Provide the (x, y) coordinate of the cell's center where the given text is located.  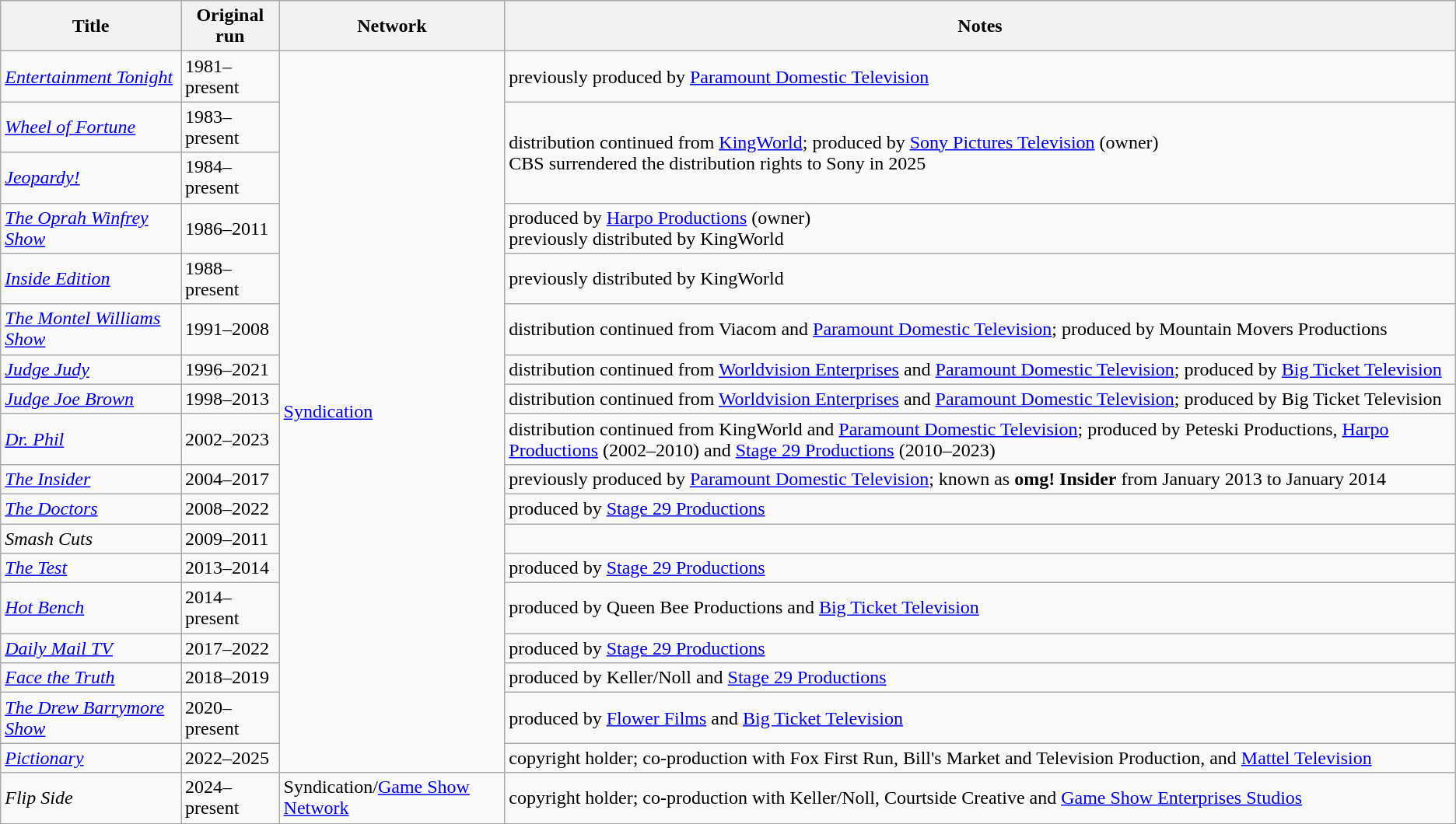
previously produced by Paramount Domestic Television (980, 76)
previously distributed by KingWorld (980, 278)
1996–2021 (230, 369)
The Doctors (91, 508)
Title (91, 26)
2008–2022 (230, 508)
Wheel of Fortune (91, 127)
The Drew Barrymore Show (91, 718)
Hot Bench (91, 608)
2022–2025 (230, 758)
Dr. Phil (91, 438)
copyright holder; co-production with Fox First Run, Bill's Market and Television Production, and Mattel Television (980, 758)
1984–present (230, 177)
1983–present (230, 127)
Judge Judy (91, 369)
1998–2013 (230, 399)
copyright holder; co-production with Keller/Noll, Courtside Creative and Game Show Enterprises Studios (980, 798)
Entertainment Tonight (91, 76)
2018–2019 (230, 678)
2013–2014 (230, 568)
1986–2011 (230, 229)
Original run (230, 26)
Flip Side (91, 798)
Syndication (392, 412)
The Insider (91, 479)
Notes (980, 26)
distribution continued from KingWorld; produced by Sony Pictures Television (owner)CBS surrendered the distribution rights to Sony in 2025 (980, 152)
produced by Flower Films and Big Ticket Television (980, 718)
produced by Queen Bee Productions and Big Ticket Television (980, 608)
2024–present (230, 798)
Jeopardy! (91, 177)
1988–present (230, 278)
Face the Truth (91, 678)
2014–present (230, 608)
Daily Mail TV (91, 648)
produced by Keller/Noll and Stage 29 Productions (980, 678)
produced by Harpo Productions (owner)previously distributed by KingWorld (980, 229)
Smash Cuts (91, 539)
distribution continued from Viacom and Paramount Domestic Television; produced by Mountain Movers Productions (980, 330)
1991–2008 (230, 330)
Syndication/Game Show Network (392, 798)
1981–present (230, 76)
Judge Joe Brown (91, 399)
2020–present (230, 718)
2002–2023 (230, 438)
2004–2017 (230, 479)
Pictionary (91, 758)
The Oprah Winfrey Show (91, 229)
Inside Edition (91, 278)
Network (392, 26)
The Montel Williams Show (91, 330)
2009–2011 (230, 539)
The Test (91, 568)
previously produced by Paramount Domestic Television; known as omg! Insider from January 2013 to January 2014 (980, 479)
2017–2022 (230, 648)
